Locate the cell with the specified text and output its (X, Y) center coordinate. 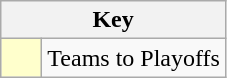
Teams to Playoffs (134, 58)
Key (114, 20)
